Identify which cell holds the provided text, then report its [X, Y] central coordinate. 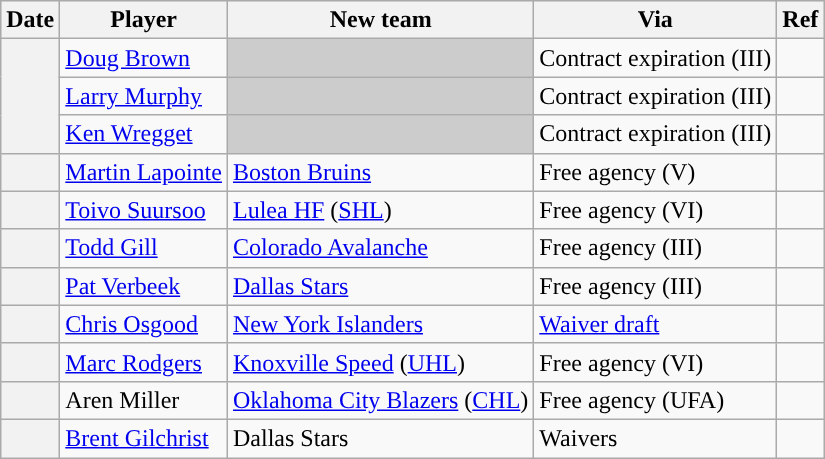
Oklahoma City Blazers (CHL) [380, 400]
Doug Brown [144, 58]
Date [30, 20]
Waivers [656, 438]
Martin Lapointe [144, 172]
Chris Osgood [144, 324]
Ref [800, 20]
New York Islanders [380, 324]
Player [144, 20]
New team [380, 20]
Waiver draft [656, 324]
Pat Verbeek [144, 286]
Colorado Avalanche [380, 248]
Larry Murphy [144, 96]
Knoxville Speed (UHL) [380, 362]
Free agency (UFA) [656, 400]
Todd Gill [144, 248]
Ken Wregget [144, 134]
Marc Rodgers [144, 362]
Boston Bruins [380, 172]
Brent Gilchrist [144, 438]
Lulea HF (SHL) [380, 210]
Free agency (V) [656, 172]
Toivo Suursoo [144, 210]
Aren Miller [144, 400]
Via [656, 20]
